Scan for the cell matching the given text and deliver its (X, Y) coordinate at center. 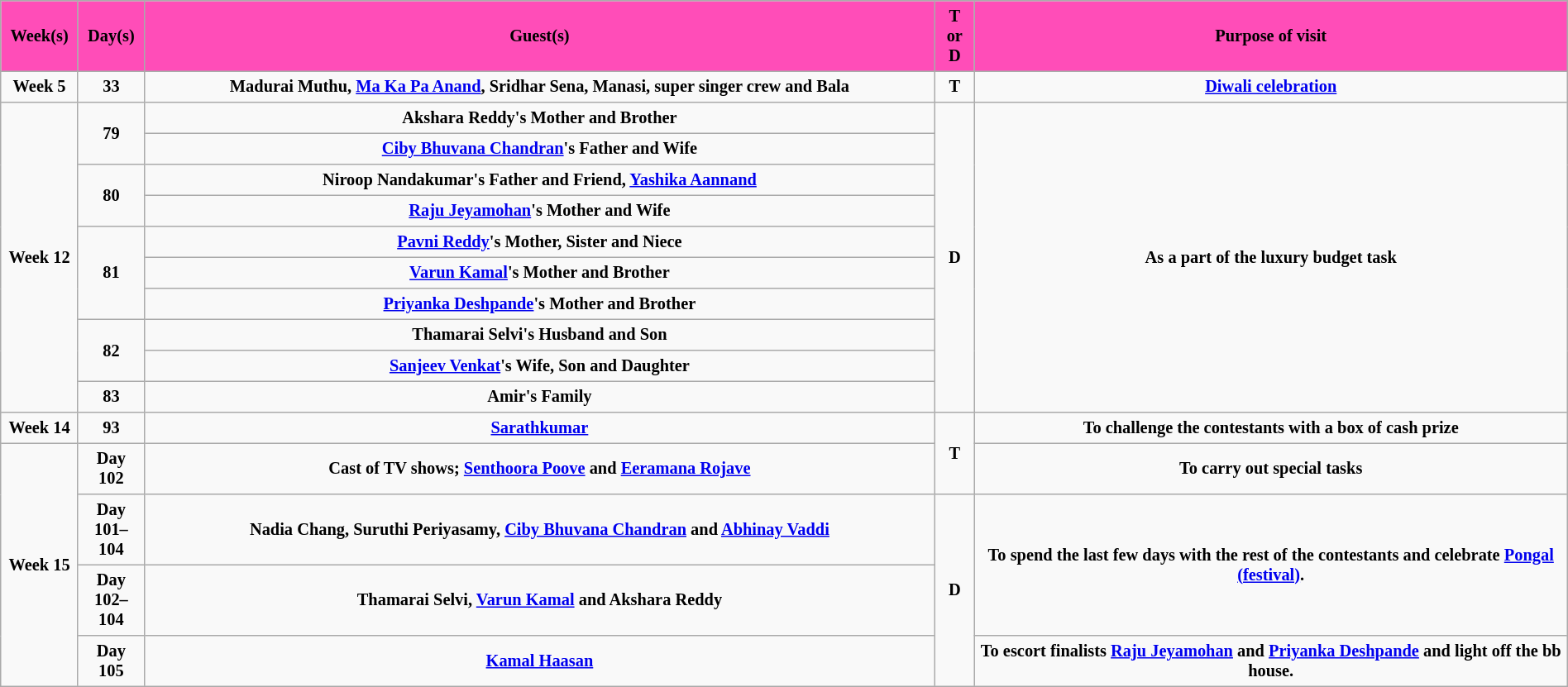
Pavni Reddy's Mother, Sister and Niece (539, 241)
To spend the last few days with the rest of the contestants and celebrate Pongal (festival). (1270, 564)
33 (111, 87)
Week 14 (40, 427)
82 (111, 351)
Thamarai Selvi's Husband and Son (539, 335)
As a part of the luxury budget task (1270, 256)
Guest(s) (539, 36)
80 (111, 195)
Day 101–104 (111, 529)
To carry out special tasks (1270, 469)
83 (111, 397)
Akshara Reddy's Mother and Brother (539, 117)
Raju Jeyamohan's Mother and Wife (539, 211)
Nadia Chang, Suruthi Periyasamy, Ciby Bhuvana Chandran and Abhinay Vaddi (539, 529)
Week 12 (40, 256)
Kamal Haasan (539, 661)
Priyanka Deshpande's Mother and Brother (539, 303)
T or D (954, 36)
Ciby Bhuvana Chandran's Father and Wife (539, 149)
Sanjeev Venkat's Wife, Son and Daughter (539, 365)
Sarathkumar (539, 427)
Day(s) (111, 36)
Diwali celebration (1270, 87)
Day 102–104 (111, 600)
Week 5 (40, 87)
79 (111, 132)
81 (111, 272)
Amir's Family (539, 397)
Day 102 (111, 469)
Week(s) (40, 36)
To escort finalists Raju Jeyamohan and Priyanka Deshpande and light off the bb house. (1270, 661)
Niroop Nandakumar's Father and Friend, Yashika Aannand (539, 179)
Madurai Muthu, Ma Ka Pa Anand, Sridhar Sena, Manasi, super singer crew and Bala (539, 87)
To challenge the contestants with a box of cash prize (1270, 427)
Day 105 (111, 661)
Thamarai Selvi, Varun Kamal and Akshara Reddy (539, 600)
93 (111, 427)
Purpose of visit (1270, 36)
Cast of TV shows; Senthoora Poove and Eeramana Rojave (539, 469)
Week 15 (40, 565)
Varun Kamal's Mother and Brother (539, 273)
